Extract the (X, Y) coordinate from the center of the cell holding the provided text.  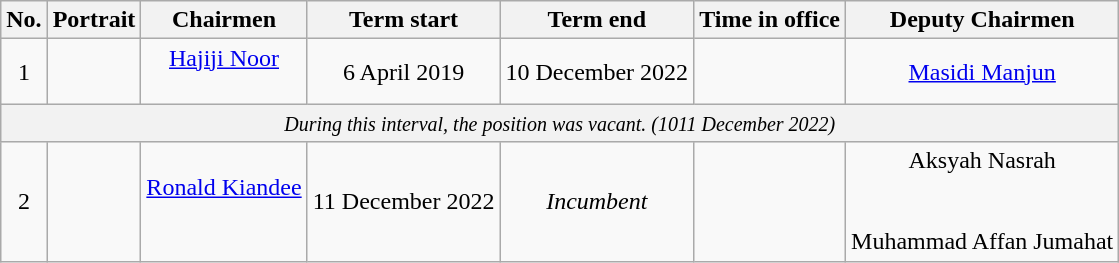
1 (24, 72)
Time in office (770, 20)
2 (24, 202)
No. (24, 20)
Aksyah Nasrah Muhammad Affan Jumahat (982, 202)
Hajiji Noor (224, 72)
Ronald Kiandee (224, 202)
Term end (597, 20)
Chairmen (224, 20)
Deputy Chairmen (982, 20)
11 December 2022 (404, 202)
10 December 2022 (597, 72)
Portrait (94, 20)
Incumbent (597, 202)
Term start (404, 20)
Masidi Manjun (982, 72)
6 April 2019 (404, 72)
During this interval, the position was vacant. (1011 December 2022) (560, 123)
